From the cell containing the given text, extract its center point as [x, y] coordinate. 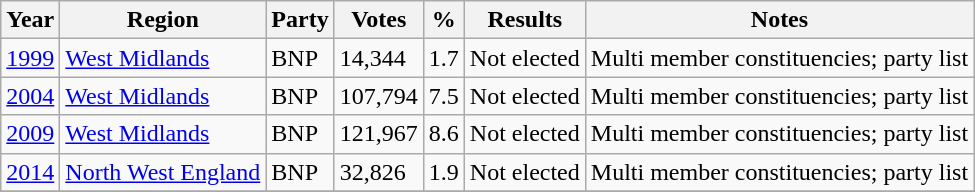
Year [30, 20]
32,826 [378, 172]
1.9 [444, 172]
Notes [779, 20]
Votes [378, 20]
Party [300, 20]
2004 [30, 96]
1999 [30, 58]
2009 [30, 134]
% [444, 20]
8.6 [444, 134]
1.7 [444, 58]
Region [163, 20]
7.5 [444, 96]
2014 [30, 172]
121,967 [378, 134]
107,794 [378, 96]
Results [524, 20]
North West England [163, 172]
14,344 [378, 58]
